Return [X, Y] of the center of cell containing provided text 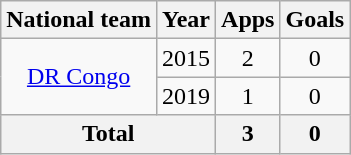
Total [108, 134]
Goals [315, 20]
National team [79, 20]
DR Congo [79, 77]
Apps [248, 20]
3 [248, 134]
1 [248, 96]
2019 [186, 96]
Year [186, 20]
2015 [186, 58]
2 [248, 58]
